Locate the cell with the specified text and output its (x, y) center coordinate. 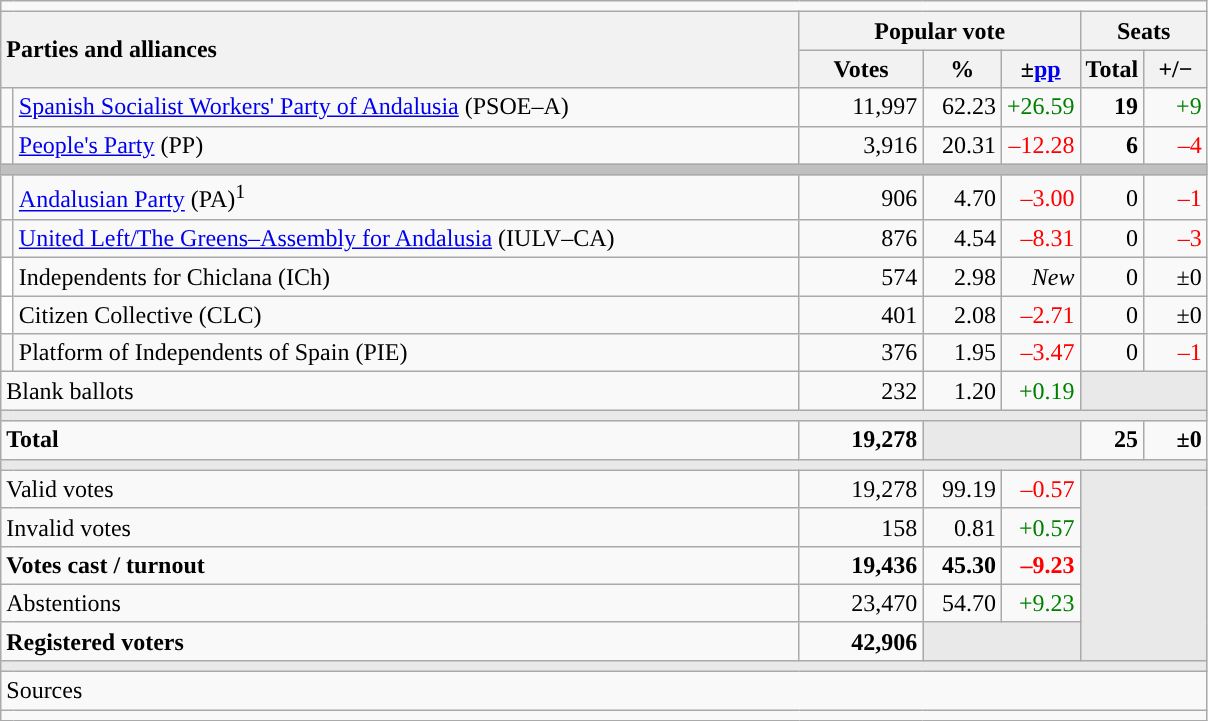
1.95 (962, 353)
–9.23 (1040, 565)
Seats (1144, 31)
–3 (1176, 239)
Votes (861, 69)
Popular vote (940, 31)
Registered voters (400, 641)
4.54 (962, 239)
45.30 (962, 565)
People's Party (PP) (406, 145)
+0.19 (1040, 391)
+9 (1176, 107)
New (1040, 277)
6 (1112, 145)
Parties and alliances (400, 50)
Andalusian Party (PA)1 (406, 198)
+0.57 (1040, 527)
4.70 (962, 198)
20.31 (962, 145)
–8.31 (1040, 239)
23,470 (861, 603)
–4 (1176, 145)
–12.28 (1040, 145)
62.23 (962, 107)
Sources (604, 691)
+/− (1176, 69)
232 (861, 391)
United Left/The Greens–Assembly for Andalusia (IULV–CA) (406, 239)
Platform of Independents of Spain (PIE) (406, 353)
–3.47 (1040, 353)
+9.23 (1040, 603)
0.81 (962, 527)
Valid votes (400, 489)
Citizen Collective (CLC) (406, 315)
2.98 (962, 277)
Blank ballots (400, 391)
3,916 (861, 145)
401 (861, 315)
% (962, 69)
Invalid votes (400, 527)
99.19 (962, 489)
–2.71 (1040, 315)
54.70 (962, 603)
2.08 (962, 315)
158 (861, 527)
+26.59 (1040, 107)
1.20 (962, 391)
42,906 (861, 641)
19 (1112, 107)
11,997 (861, 107)
–3.00 (1040, 198)
876 (861, 239)
Abstentions (400, 603)
–0.57 (1040, 489)
Votes cast / turnout (400, 565)
19,436 (861, 565)
Spanish Socialist Workers' Party of Andalusia (PSOE–A) (406, 107)
376 (861, 353)
906 (861, 198)
±pp (1040, 69)
Independents for Chiclana (ICh) (406, 277)
574 (861, 277)
25 (1112, 440)
